Capture the cell that displays the provided text and extract its [X, Y] central coordinate. 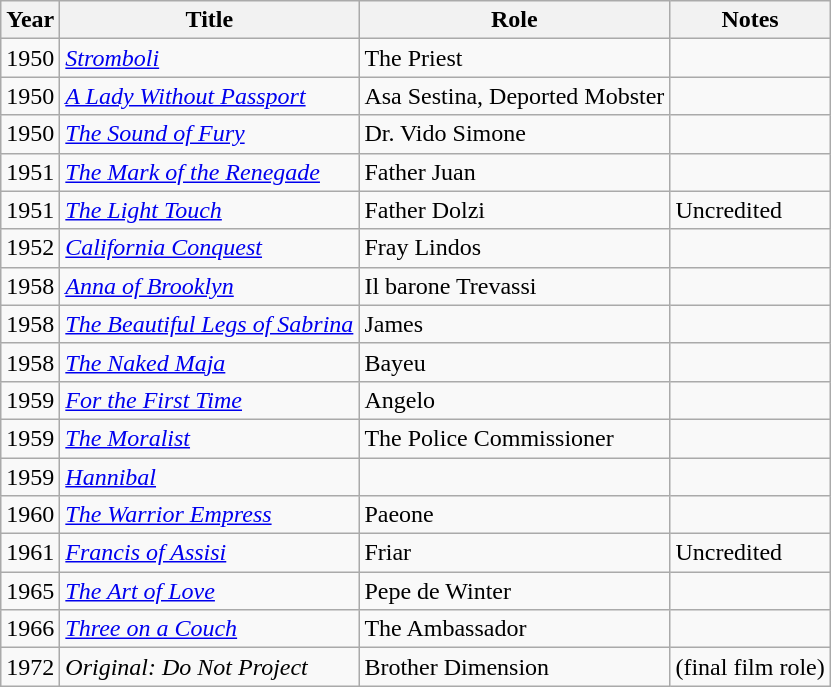
A Lady Without Passport [210, 96]
1952 [30, 248]
1965 [30, 591]
Anna of Brooklyn [210, 286]
Year [30, 20]
Brother Dimension [514, 667]
Francis of Assisi [210, 553]
California Conquest [210, 248]
The Ambassador [514, 629]
Bayeu [514, 362]
Title [210, 20]
For the First Time [210, 400]
Three on a Couch [210, 629]
The Sound of Fury [210, 134]
Pepe de Winter [514, 591]
Paeone [514, 515]
(final film role) [750, 667]
Original: Do Not Project [210, 667]
1972 [30, 667]
1960 [30, 515]
Friar [514, 553]
Il barone Trevassi [514, 286]
1961 [30, 553]
James [514, 324]
Role [514, 20]
Dr. Vido Simone [514, 134]
The Police Commissioner [514, 438]
The Priest [514, 58]
Father Dolzi [514, 210]
Fray Lindos [514, 248]
The Moralist [210, 438]
Notes [750, 20]
Asa Sestina, Deported Mobster [514, 96]
Hannibal [210, 477]
The Art of Love [210, 591]
The Naked Maja [210, 362]
The Beautiful Legs of Sabrina [210, 324]
The Warrior Empress [210, 515]
Father Juan [514, 172]
Stromboli [210, 58]
Angelo [514, 400]
The Light Touch [210, 210]
1966 [30, 629]
The Mark of the Renegade [210, 172]
